Return [x, y] of the center of cell containing provided text 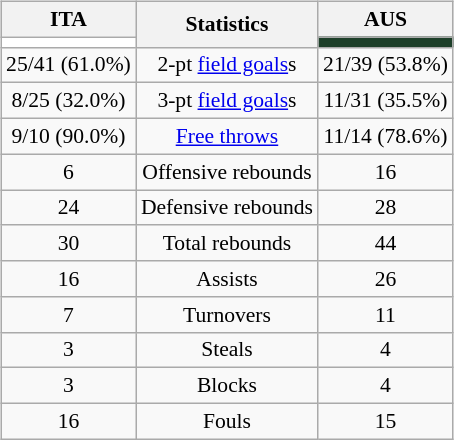
8/25 (32.0%) [68, 101]
25/41 (61.0%) [68, 65]
AUS [386, 19]
Free throws [227, 136]
28 [386, 208]
24 [68, 208]
ITA [68, 19]
11 [386, 314]
15 [386, 421]
Offensive rebounds [227, 172]
3-pt field goalss [227, 101]
Total rebounds [227, 243]
Fouls [227, 421]
2-pt field goalss [227, 65]
44 [386, 243]
11/31 (35.5%) [386, 101]
11/14 (78.6%) [386, 136]
9/10 (90.0%) [68, 136]
30 [68, 243]
Turnovers [227, 314]
7 [68, 314]
26 [386, 279]
Assists [227, 279]
Blocks [227, 386]
6 [68, 172]
Steals [227, 350]
Statistics [227, 24]
Defensive rebounds [227, 208]
21/39 (53.8%) [386, 65]
